Search for the cell housing the specified text and yield its [x, y] center coordinate. 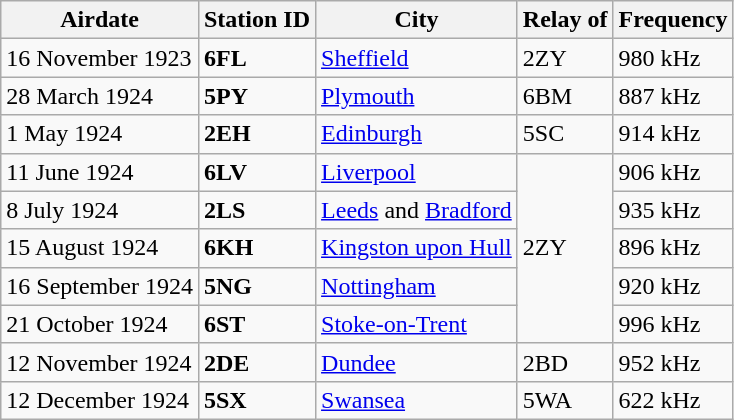
Relay of [565, 20]
Dundee [417, 362]
996 kHz [673, 324]
City [417, 20]
15 August 1924 [100, 248]
21 October 1924 [100, 324]
896 kHz [673, 248]
Swansea [417, 400]
906 kHz [673, 172]
Leeds and Bradford [417, 210]
Edinburgh [417, 134]
5SX [256, 400]
5SC [565, 134]
914 kHz [673, 134]
1 May 1924 [100, 134]
28 March 1924 [100, 96]
622 kHz [673, 400]
12 November 1924 [100, 362]
Airdate [100, 20]
Liverpool [417, 172]
6KH [256, 248]
Station ID [256, 20]
952 kHz [673, 362]
2LS [256, 210]
16 November 1923 [100, 58]
980 kHz [673, 58]
887 kHz [673, 96]
5PY [256, 96]
8 July 1924 [100, 210]
12 December 1924 [100, 400]
2EH [256, 134]
11 June 1924 [100, 172]
2DE [256, 362]
935 kHz [673, 210]
5NG [256, 286]
2BD [565, 362]
Stoke-on-Trent [417, 324]
Plymouth [417, 96]
Kingston upon Hull [417, 248]
6FL [256, 58]
Nottingham [417, 286]
920 kHz [673, 286]
16 September 1924 [100, 286]
Sheffield [417, 58]
5WA [565, 400]
6ST [256, 324]
Frequency [673, 20]
6BM [565, 96]
6LV [256, 172]
